Locate the cell with the specified text and output its [X, Y] center coordinate. 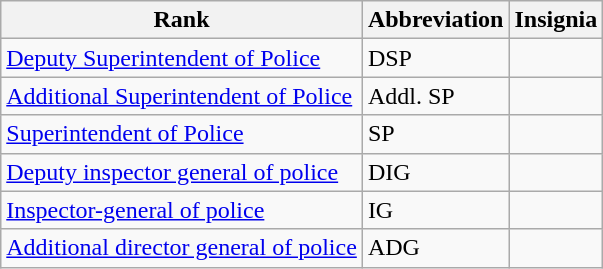
DSP [436, 58]
SP [436, 134]
Addl. SP [436, 96]
Abbreviation [436, 20]
Inspector-general of police [182, 210]
Deputy inspector general of police [182, 172]
Additional director general of police [182, 248]
DIG [436, 172]
Additional Superintendent of Police [182, 96]
Rank [182, 20]
Insignia [556, 20]
ADG [436, 248]
Deputy Superintendent of Police [182, 58]
IG [436, 210]
Superintendent of Police [182, 134]
